Provide the (X, Y) coordinate of the cell's center where the given text is located.  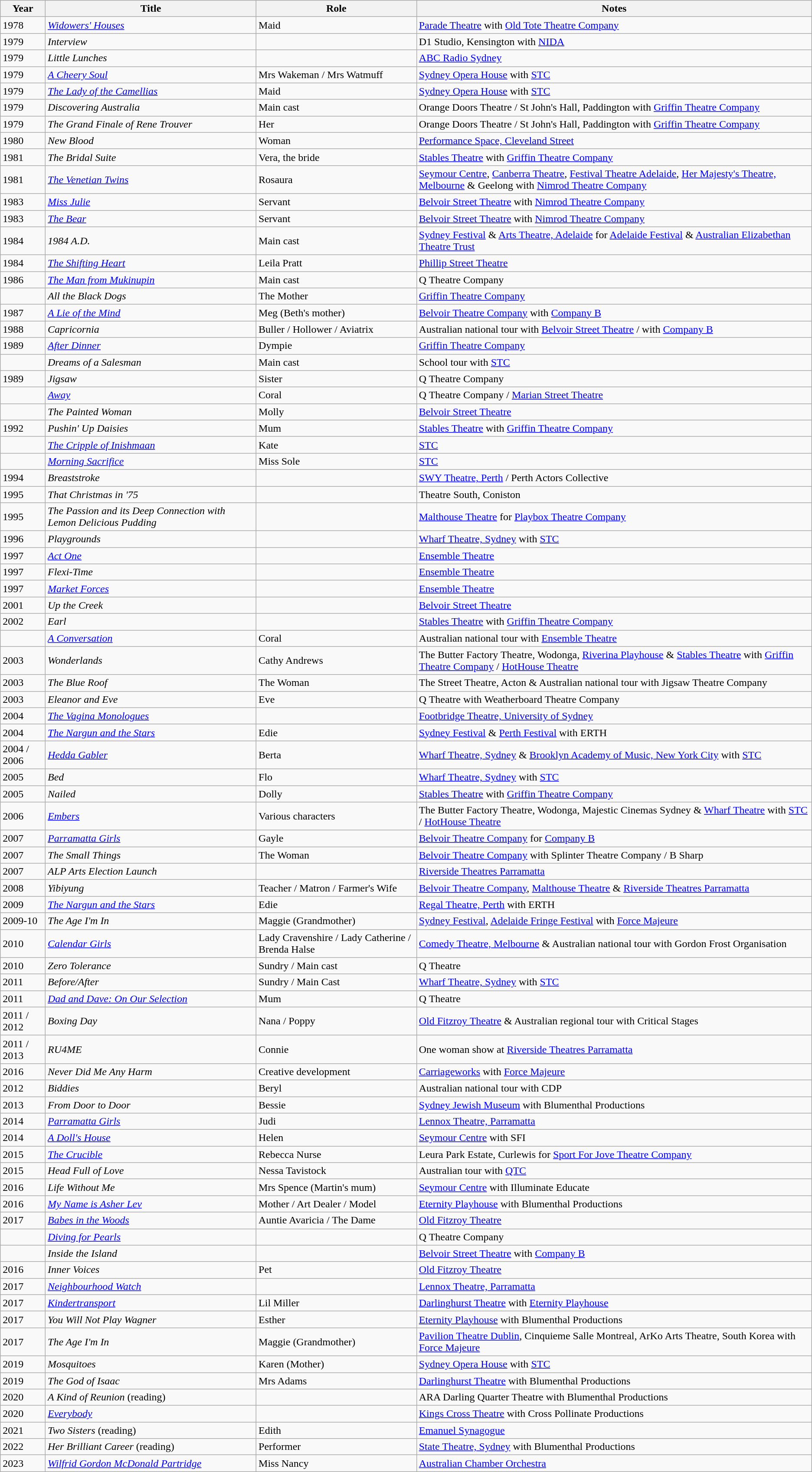
Diving for Pearls (151, 1237)
Away (151, 395)
Eve (337, 699)
Wharf Theatre, Sydney & Brooklyn Academy of Music, New York City with STC (614, 755)
Notes (614, 9)
Kindertransport (151, 1303)
Boxing Day (151, 1021)
1994 (23, 478)
Auntie Avaricia / The Dame (337, 1220)
Rebecca Nurse (337, 1154)
2013 (23, 1105)
Comedy Theatre, Melbourne & Australian national tour with Gordon Frost Organisation (614, 943)
Miss Julie (151, 202)
2021 (23, 1430)
2001 (23, 605)
The Man from Mukinupin (151, 280)
Wilfrid Gordon McDonald Partridge (151, 1463)
Up the Creek (151, 605)
Sundry / Main cast (337, 966)
RU4ME (151, 1049)
Theatre South, Coniston (614, 494)
Karen (Mother) (337, 1364)
Market Forces (151, 589)
1984 A.D. (151, 241)
Judi (337, 1121)
1986 (23, 280)
Nailed (151, 793)
Berta (337, 755)
Mrs Spence (Martin's mum) (337, 1187)
Mrs Adams (337, 1381)
Title (151, 9)
The Cripple of Inishmaan (151, 445)
Belvoir Theatre Company with Splinter Theatre Company / B Sharp (614, 855)
Sydney Festival & Arts Theatre, Adelaide for Adelaide Festival & Australian Elizabethan Theatre Trust (614, 241)
A Cheery Soul (151, 75)
Miss Sole (337, 461)
Lady Cravenshire / Lady Catherine / Brenda Halse (337, 943)
Seymour Centre with Illuminate Educate (614, 1187)
Never Did Me Any Harm (151, 1072)
Everybody (151, 1414)
Discovering Australia (151, 108)
A Lie of the Mind (151, 313)
The Bear (151, 218)
Flo (337, 777)
Sydney Festival, Adelaide Fringe Festival with Force Majeure (614, 921)
Belvoir Theatre Company with Company B (614, 313)
Bessie (337, 1105)
Sydney Festival & Perth Festival with ERTH (614, 732)
Bed (151, 777)
2008 (23, 888)
Darlinghurst Theatre with Eternity Playhouse (614, 1303)
Meg (Beth's mother) (337, 313)
1980 (23, 141)
Various characters (337, 816)
After Dinner (151, 346)
You Will Not Play Wagner (151, 1319)
Wonderlands (151, 660)
1992 (23, 428)
ARA Darling Quarter Theatre with Blumenthal Productions (614, 1397)
Regal Theatre, Perth with ERTH (614, 905)
Zero Tolerance (151, 966)
Miss Nancy (337, 1463)
Head Full of Love (151, 1171)
Before/After (151, 982)
Year (23, 9)
Vera, the bride (337, 157)
Dad and Dave: On Our Selection (151, 999)
2009-10 (23, 921)
Morning Sacrifice (151, 461)
Widowers' Houses (151, 25)
Carriageworks with Force Majeure (614, 1072)
The God of Isaac (151, 1381)
Capricornia (151, 329)
Act One (151, 556)
Australian tour with QTC (614, 1171)
Yibiyung (151, 888)
Earl (151, 622)
School tour with STC (614, 362)
Mrs Wakeman / Mrs Watmuff (337, 75)
2009 (23, 905)
The Grand Finale of Rene Trouver (151, 124)
A Kind of Reunion (reading) (151, 1397)
Riverside Theatres Parramatta (614, 872)
That Christmas in '75 (151, 494)
Pet (337, 1270)
Inside the Island (151, 1253)
Parade Theatre with Old Tote Theatre Company (614, 25)
Interview (151, 42)
Inner Voices (151, 1270)
Darlinghurst Theatre with Blumenthal Productions (614, 1381)
Woman (337, 141)
Hedda Gabler (151, 755)
The Shifting Heart (151, 263)
Lil Miller (337, 1303)
The Street Theatre, Acton & Australian national tour with Jigsaw Theatre Company (614, 683)
The Lady of the Camellias (151, 91)
Phillip Street Theatre (614, 263)
Rosaura (337, 180)
The Passion and its Deep Connection with Lemon Delicious Pudding (151, 517)
Australian national tour with CDP (614, 1088)
Old Fitzroy Theatre & Australian regional tour with Critical Stages (614, 1021)
1978 (23, 25)
2022 (23, 1447)
Flexi-Time (151, 572)
New Blood (151, 141)
The Bridal Suite (151, 157)
Babes in the Woods (151, 1220)
The Crucible (151, 1154)
Mother / Art Dealer / Model (337, 1204)
Leila Pratt (337, 263)
Performance Space, Cleveland Street (614, 141)
Role (337, 9)
The Venetian Twins (151, 180)
Teacher / Matron / Farmer's Wife (337, 888)
1988 (23, 329)
Connie (337, 1049)
Gayle (337, 839)
Helen (337, 1138)
The Blue Roof (151, 683)
Her Brilliant Career (reading) (151, 1447)
2023 (23, 1463)
Seymour Centre, Canberra Theatre, Festival Theatre Adelaide, Her Majesty's Theatre, Melbourne & Geelong with Nimrod Theatre Company (614, 180)
My Name is Asher Lev (151, 1204)
Calendar Girls (151, 943)
Sydney Jewish Museum with Blumenthal Productions (614, 1105)
SWY Theatre, Perth / Perth Actors Collective (614, 478)
All the Black Dogs (151, 296)
Dreams of a Salesman (151, 362)
The Mother (337, 296)
Emanuel Synagogue (614, 1430)
State Theatre, Sydney with Blumenthal Productions (614, 1447)
1987 (23, 313)
Kate (337, 445)
Two Sisters (reading) (151, 1430)
Molly (337, 412)
Esther (337, 1319)
One woman show at Riverside Theatres Parramatta (614, 1049)
Sister (337, 379)
A Doll's House (151, 1138)
2002 (23, 622)
Biddies (151, 1088)
1996 (23, 539)
Her (337, 124)
Embers (151, 816)
Eleanor and Eve (151, 699)
Nessa Tavistock (337, 1171)
The Butter Factory Theatre, Wodonga, Majestic Cinemas Sydney & Wharf Theatre with STC / HotHouse Theatre (614, 816)
From Door to Door (151, 1105)
Breaststroke (151, 478)
Nana / Poppy (337, 1021)
Neighbourhood Watch (151, 1286)
2012 (23, 1088)
Belvoir Theatre Company for Company B (614, 839)
Playgrounds (151, 539)
2004 / 2006 (23, 755)
Creative development (337, 1072)
2006 (23, 816)
Pushin' Up Daisies (151, 428)
Buller / Hollower / Aviatrix (337, 329)
Pavilion Theatre Dublin, Cinquieme Salle Montreal, ArKo Arts Theatre, South Korea with Force Majeure (614, 1341)
Mosquitoes (151, 1364)
Edith (337, 1430)
Little Lunches (151, 58)
2011 / 2012 (23, 1021)
The Small Things (151, 855)
Leura Park Estate, Curlewis for Sport For Jove Theatre Company (614, 1154)
Q Theatre with Weatherboard Theatre Company (614, 699)
A Conversation (151, 638)
Beryl (337, 1088)
Malthouse Theatre for Playbox Theatre Company (614, 517)
Q Theatre Company / Marian Street Theatre (614, 395)
Australian national tour with Ensemble Theatre (614, 638)
Dympie (337, 346)
Kings Cross Theatre with Cross Pollinate Productions (614, 1414)
ABC Radio Sydney (614, 58)
2011 / 2013 (23, 1049)
Belvoir Street Theatre with Company B (614, 1253)
Cathy Andrews (337, 660)
Performer (337, 1447)
ALP Arts Election Launch (151, 872)
Life Without Me (151, 1187)
D1 Studio, Kensington with NIDA (614, 42)
Sundry / Main Cast (337, 982)
The Butter Factory Theatre, Wodonga, Riverina Playhouse & Stables Theatre with Griffin Theatre Company / HotHouse Theatre (614, 660)
The Vagina Monologues (151, 716)
Australian Chamber Orchestra (614, 1463)
Jigsaw (151, 379)
Footbridge Theatre, University of Sydney (614, 716)
Australian national tour with Belvoir Street Theatre / with Company B (614, 329)
The Painted Woman (151, 412)
Belvoir Theatre Company, Malthouse Theatre & Riverside Theatres Parramatta (614, 888)
Seymour Centre with SFI (614, 1138)
Dolly (337, 793)
